Pinpoint the cell where the given text exists, returning its (x, y) midpoint coordinate. 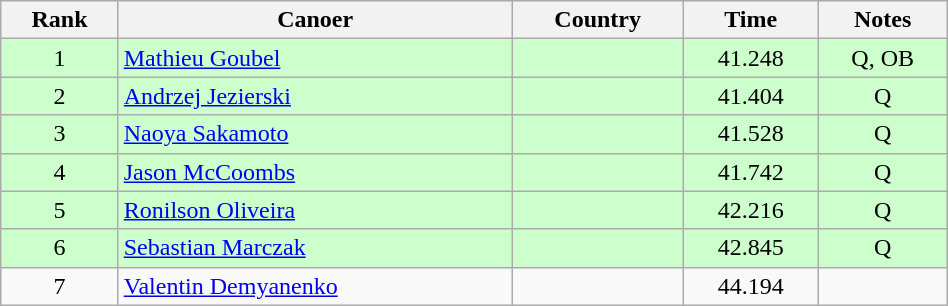
5 (60, 210)
7 (60, 286)
Naoya Sakamoto (315, 134)
Country (598, 20)
Valentin Demyanenko (315, 286)
42.845 (750, 248)
Jason McCoombs (315, 172)
2 (60, 96)
1 (60, 58)
41.528 (750, 134)
44.194 (750, 286)
4 (60, 172)
41.404 (750, 96)
Mathieu Goubel (315, 58)
6 (60, 248)
41.248 (750, 58)
3 (60, 134)
41.742 (750, 172)
42.216 (750, 210)
Andrzej Jezierski (315, 96)
Notes (882, 20)
Canoer (315, 20)
Sebastian Marczak (315, 248)
Q, OB (882, 58)
Rank (60, 20)
Ronilson Oliveira (315, 210)
Time (750, 20)
